Pinpoint the cell where the given text exists, returning its [x, y] midpoint coordinate. 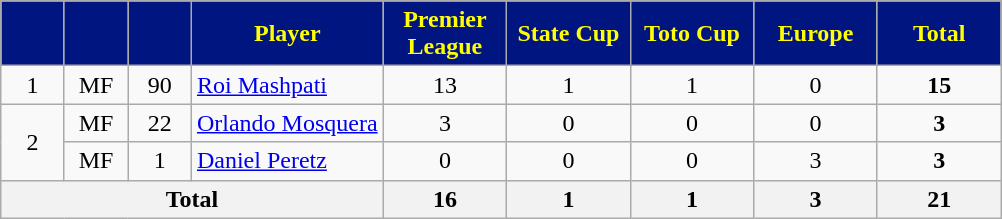
Premier League [445, 34]
13 [445, 85]
Daniel Peretz [287, 161]
2 [33, 142]
Player [287, 34]
Europe [816, 34]
Orlando Mosquera [287, 123]
Toto Cup [692, 34]
State Cup [569, 34]
22 [160, 123]
90 [160, 85]
21 [939, 199]
Roi Mashpati [287, 85]
16 [445, 199]
15 [939, 85]
